Scan for the cell matching the given text and deliver its (X, Y) coordinate at center. 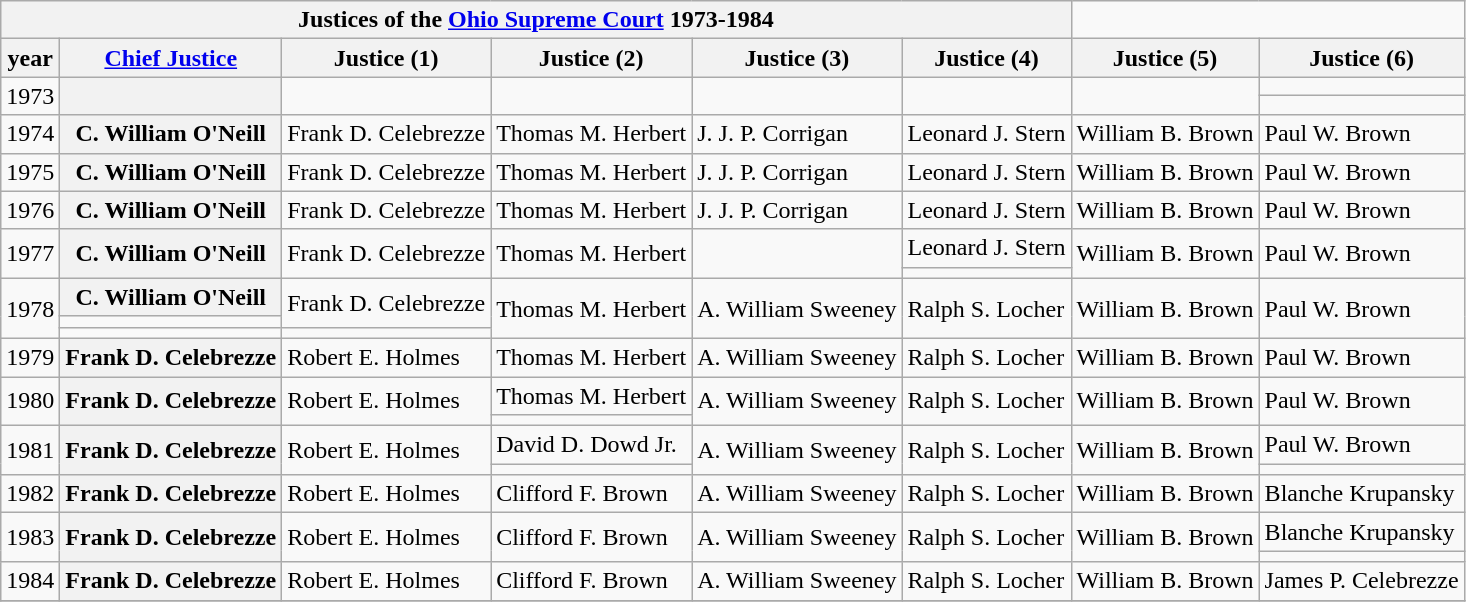
Justices of the Ohio Supreme Court 1973-1984 (536, 20)
1979 (30, 357)
Justice (1) (386, 58)
1982 (30, 494)
1974 (30, 134)
1978 (30, 308)
Justice (2) (592, 58)
Justice (5) (1165, 58)
1973 (30, 96)
1977 (30, 254)
Chief Justice (171, 58)
year (30, 58)
1975 (30, 172)
David D. Dowd Jr. (592, 445)
Justice (6) (1362, 58)
1984 (30, 581)
1983 (30, 538)
Justice (4) (986, 58)
1980 (30, 400)
Justice (3) (797, 58)
1981 (30, 450)
James P. Celebrezze (1362, 581)
1976 (30, 210)
